Pinpoint the cell where the given text exists, returning its [x, y] midpoint coordinate. 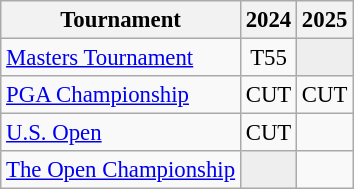
U.S. Open [121, 133]
Tournament [121, 20]
Masters Tournament [121, 58]
T55 [268, 58]
2024 [268, 20]
PGA Championship [121, 95]
2025 [325, 20]
The Open Championship [121, 170]
